Determine the (x, y) coordinate at the center of the cell enclosing the given text.  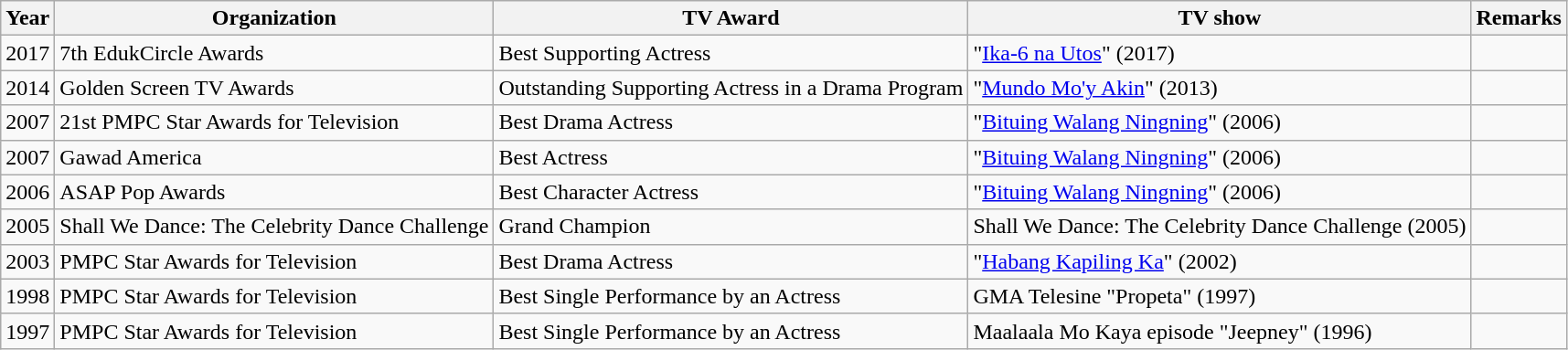
Grand Champion (731, 227)
Golden Screen TV Awards (274, 88)
Shall We Dance: The Celebrity Dance Challenge (274, 227)
2017 (27, 53)
21st PMPC Star Awards for Television (274, 122)
Organization (274, 18)
"Habang Kapiling Ka" (2002) (1220, 261)
2005 (27, 227)
Best Actress (731, 157)
1998 (27, 296)
2006 (27, 192)
ASAP Pop Awards (274, 192)
Gawad America (274, 157)
Shall We Dance: The Celebrity Dance Challenge (2005) (1220, 227)
2003 (27, 261)
1997 (27, 331)
7th EdukCircle Awards (274, 53)
Maalaala Mo Kaya episode "Jeepney" (1996) (1220, 331)
Year (27, 18)
TV show (1220, 18)
Remarks (1519, 18)
GMA Telesine "Propeta" (1997) (1220, 296)
Outstanding Supporting Actress in a Drama Program (731, 88)
2014 (27, 88)
Best Character Actress (731, 192)
Best Supporting Actress (731, 53)
"Ika-6 na Utos" (2017) (1220, 53)
TV Award (731, 18)
"Mundo Mo'y Akin" (2013) (1220, 88)
